Scan for the cell matching the given text and deliver its [X, Y] coordinate at center. 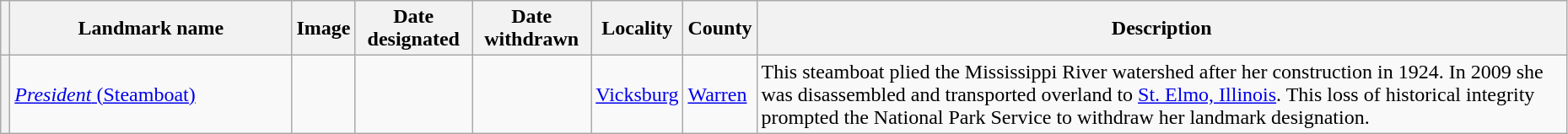
Landmark name [151, 29]
Warren [720, 94]
Image [324, 29]
Date designated [413, 29]
Description [1161, 29]
County [720, 29]
President (Steamboat) [151, 94]
Vicksburg [638, 94]
Locality [638, 29]
Date withdrawn [531, 29]
